Search for the cell housing the specified text and yield its [X, Y] center coordinate. 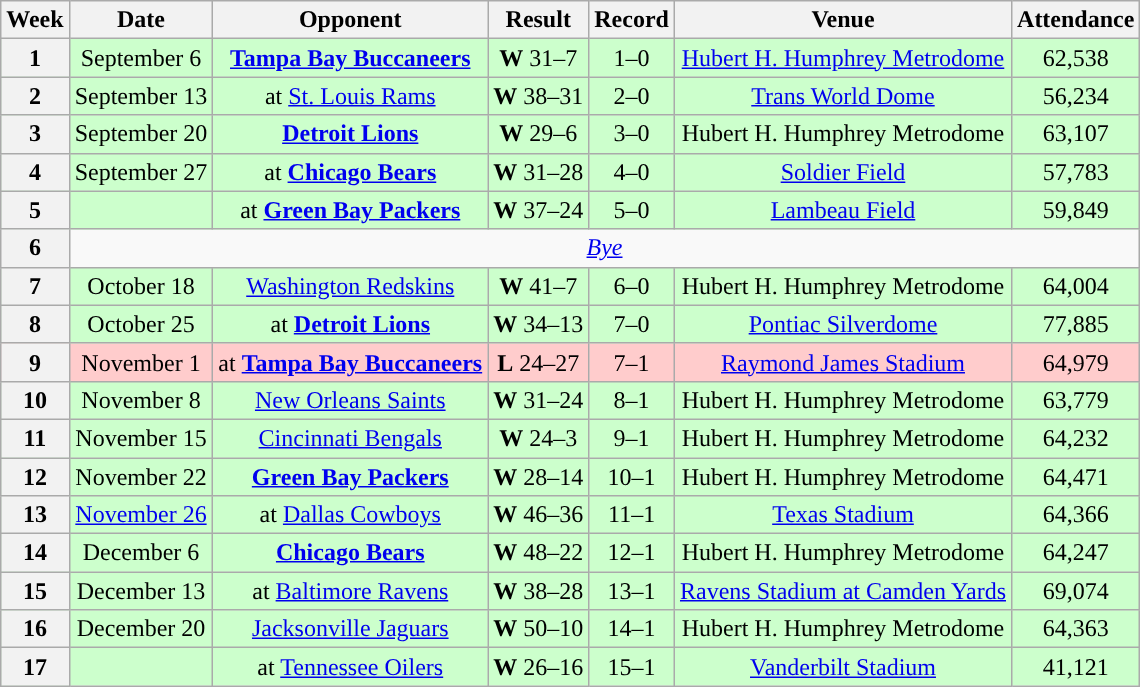
at Detroit Lions [350, 324]
16 [35, 629]
63,779 [1076, 400]
57,783 [1076, 172]
3–0 [632, 134]
Result [538, 20]
Attendance [1076, 20]
64,366 [1076, 515]
Date [141, 20]
12–1 [632, 553]
77,885 [1076, 324]
64,247 [1076, 553]
8–1 [632, 400]
13–1 [632, 591]
64,363 [1076, 629]
5–0 [632, 210]
64,979 [1076, 362]
at Dallas Cowboys [350, 515]
69,074 [1076, 591]
Ravens Stadium at Camden Yards [842, 591]
W 31–28 [538, 172]
4 [35, 172]
Bye [604, 248]
13 [35, 515]
W 28–14 [538, 477]
Jacksonville Jaguars [350, 629]
10 [35, 400]
Tampa Bay Buccaneers [350, 58]
14 [35, 553]
W 26–16 [538, 667]
November 15 [141, 438]
7–0 [632, 324]
Opponent [350, 20]
12 [35, 477]
11–1 [632, 515]
September 13 [141, 96]
15–1 [632, 667]
November 26 [141, 515]
W 38–31 [538, 96]
November 1 [141, 362]
at Tennessee Oilers [350, 667]
Record [632, 20]
October 25 [141, 324]
Texas Stadium [842, 515]
W 41–7 [538, 286]
Green Bay Packers [350, 477]
November 22 [141, 477]
September 27 [141, 172]
64,471 [1076, 477]
December 13 [141, 591]
62,538 [1076, 58]
Cincinnati Bengals [350, 438]
Vanderbilt Stadium [842, 667]
17 [35, 667]
4–0 [632, 172]
September 20 [141, 134]
5 [35, 210]
Lambeau Field [842, 210]
14–1 [632, 629]
Raymond James Stadium [842, 362]
W 46–36 [538, 515]
8 [35, 324]
Washington Redskins [350, 286]
L 24–27 [538, 362]
Detroit Lions [350, 134]
6–0 [632, 286]
W 38–28 [538, 591]
Venue [842, 20]
10–1 [632, 477]
7–1 [632, 362]
at St. Louis Rams [350, 96]
W 24–3 [538, 438]
W 50–10 [538, 629]
Chicago Bears [350, 553]
W 48–22 [538, 553]
W 29–6 [538, 134]
63,107 [1076, 134]
2–0 [632, 96]
October 18 [141, 286]
Week [35, 20]
15 [35, 591]
41,121 [1076, 667]
64,232 [1076, 438]
6 [35, 248]
64,004 [1076, 286]
9–1 [632, 438]
W 31–7 [538, 58]
11 [35, 438]
at Tampa Bay Buccaneers [350, 362]
59,849 [1076, 210]
56,234 [1076, 96]
3 [35, 134]
Trans World Dome [842, 96]
New Orleans Saints [350, 400]
at Baltimore Ravens [350, 591]
1–0 [632, 58]
Pontiac Silverdome [842, 324]
1 [35, 58]
Soldier Field [842, 172]
December 20 [141, 629]
2 [35, 96]
September 6 [141, 58]
W 37–24 [538, 210]
W 31–24 [538, 400]
at Green Bay Packers [350, 210]
9 [35, 362]
at Chicago Bears [350, 172]
November 8 [141, 400]
December 6 [141, 553]
W 34–13 [538, 324]
7 [35, 286]
